Return [X, Y] of the center of cell containing provided text 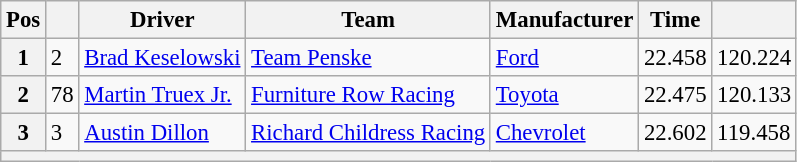
Martin Truex Jr. [162, 95]
22.475 [676, 95]
78 [62, 95]
Driver [162, 20]
Time [676, 20]
22.458 [676, 58]
Chevrolet [564, 133]
120.224 [754, 58]
Manufacturer [564, 20]
Richard Childress Racing [368, 133]
119.458 [754, 133]
22.602 [676, 133]
120.133 [754, 95]
Austin Dillon [162, 133]
Team Penske [368, 58]
Ford [564, 58]
Furniture Row Racing [368, 95]
Brad Keselowski [162, 58]
Pos [24, 20]
Toyota [564, 95]
Team [368, 20]
1 [24, 58]
